Locate the cell with the specified text and output its [x, y] center coordinate. 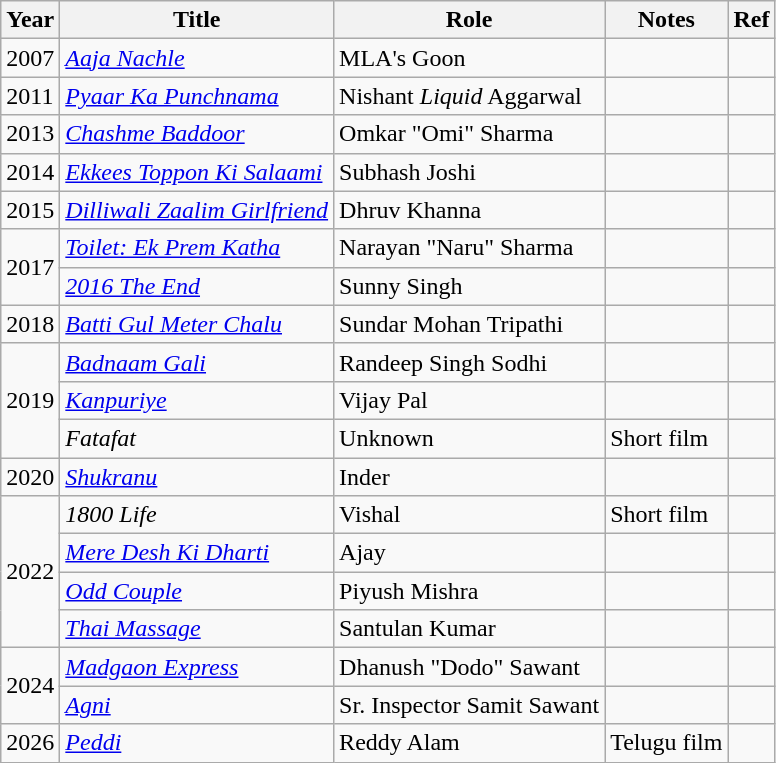
Vishal [470, 515]
2022 [30, 572]
2016 The End [197, 286]
Reddy Alam [470, 743]
Title [197, 20]
2015 [30, 210]
Thai Massage [197, 629]
Aaja Nachle [197, 58]
Piyush Mishra [470, 591]
Unknown [470, 438]
Randeep Singh Sodhi [470, 362]
Agni [197, 705]
Subhash Joshi [470, 172]
2013 [30, 134]
Sr. Inspector Samit Sawant [470, 705]
Mere Desh Ki Dharti [197, 553]
Narayan "Naru" Sharma [470, 248]
2024 [30, 686]
Fatafat [197, 438]
2020 [30, 477]
Sundar Mohan Tripathi [470, 324]
Chashme Baddoor [197, 134]
Sunny Singh [470, 286]
Ekkees Toppon Ki Salaami [197, 172]
2026 [30, 743]
Odd Couple [197, 591]
Peddi [197, 743]
2011 [30, 96]
Notes [666, 20]
Badnaam Gali [197, 362]
Pyaar Ka Punchnama [197, 96]
2019 [30, 400]
Inder [470, 477]
Dilliwali Zaalim Girlfriend [197, 210]
Kanpuriye [197, 400]
2014 [30, 172]
Batti Gul Meter Chalu [197, 324]
Nishant Liquid Aggarwal [470, 96]
Ref [752, 20]
Shukranu [197, 477]
1800 Life [197, 515]
Omkar "Omi" Sharma [470, 134]
MLA's Goon [470, 58]
Dhanush "Dodo" Sawant [470, 667]
Year [30, 20]
Santulan Kumar [470, 629]
2018 [30, 324]
Role [470, 20]
Telugu film [666, 743]
2007 [30, 58]
Madgaon Express [197, 667]
Ajay [470, 553]
Dhruv Khanna [470, 210]
Toilet: Ek Prem Katha [197, 248]
Vijay Pal [470, 400]
2017 [30, 267]
